Find where the given text appears and provide that cell's center as (X, Y) coordinate. 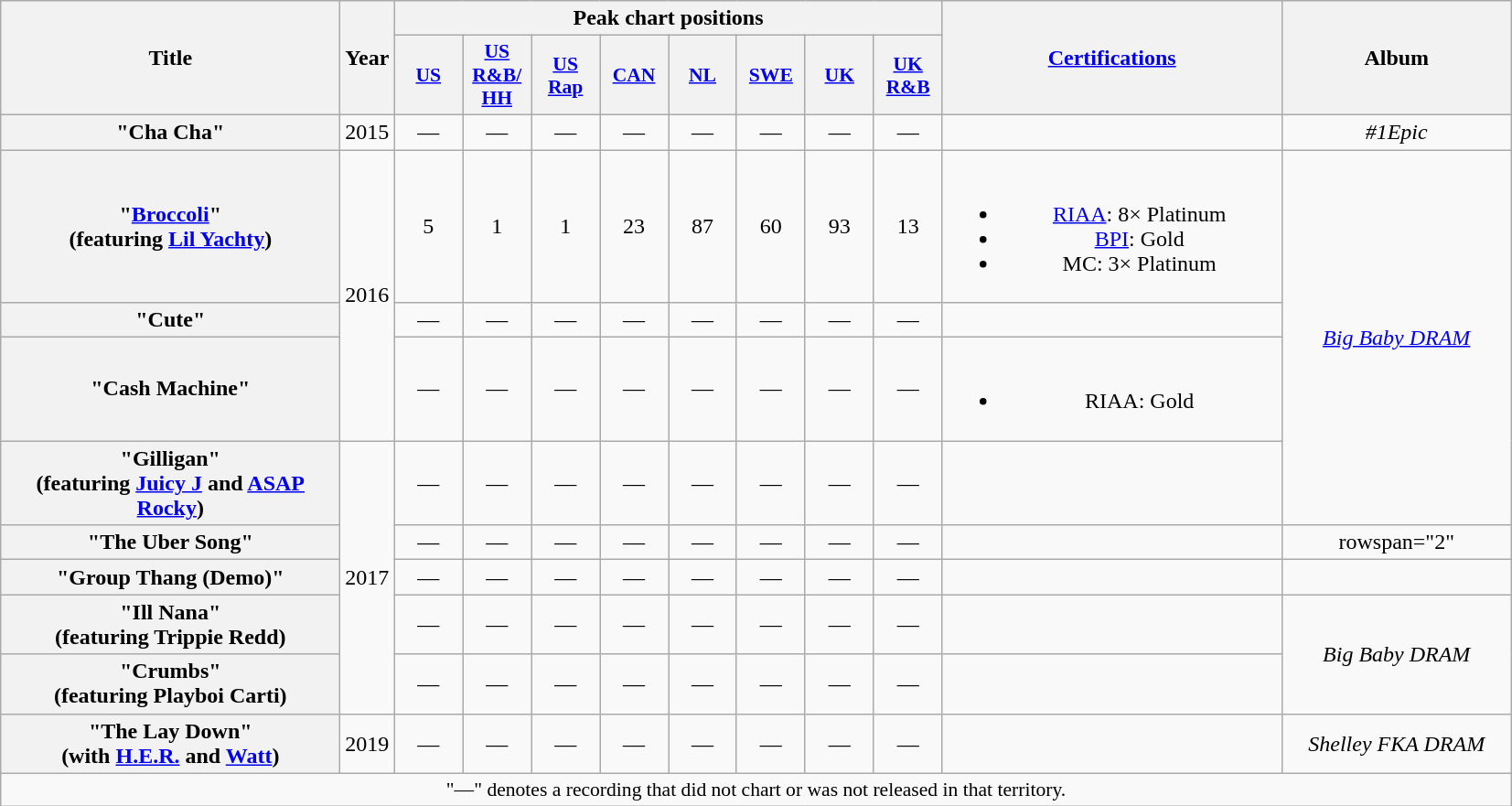
Album (1396, 59)
5 (428, 227)
CAN (635, 75)
Certifications (1112, 59)
SWE (770, 75)
"Broccoli"(featuring Lil Yachty) (170, 227)
Shelley FKA DRAM (1396, 743)
Title (170, 59)
"Cha Cha" (170, 132)
UKR&B (907, 75)
60 (770, 227)
2016 (368, 296)
2015 (368, 132)
US (428, 75)
"Cash Machine" (170, 390)
2017 (368, 577)
Peak chart positions (668, 18)
"—" denotes a recording that did not chart or was not released in that territory. (756, 790)
"The Uber Song" (170, 543)
rowspan="2" (1396, 543)
"Gilligan"(featuring Juicy J and ASAP Rocky) (170, 483)
Year (368, 59)
US Rap (565, 75)
93 (840, 227)
"Ill Nana"(featuring Trippie Redd) (170, 624)
NL (702, 75)
#1Epic (1396, 132)
"Crumbs"(featuring Playboi Carti) (170, 684)
13 (907, 227)
USR&B/HH (498, 75)
2019 (368, 743)
RIAA: Gold (1112, 390)
23 (635, 227)
"Cute" (170, 320)
87 (702, 227)
RIAA: 8× PlatinumBPI: GoldMC: 3× Platinum (1112, 227)
UK (840, 75)
"The Lay Down"(with H.E.R. and Watt) (170, 743)
"Group Thang (Demo)" (170, 577)
